Scan for the cell matching the given text and deliver its (X, Y) coordinate at center. 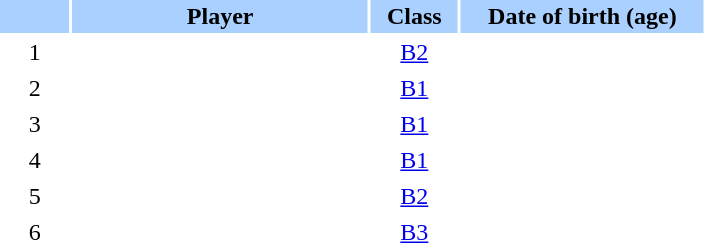
5 (34, 196)
4 (34, 160)
1 (34, 52)
2 (34, 88)
Player (220, 16)
3 (34, 124)
Class (414, 16)
Date of birth (age) (582, 16)
